Return [X, Y] of the center of cell containing provided text 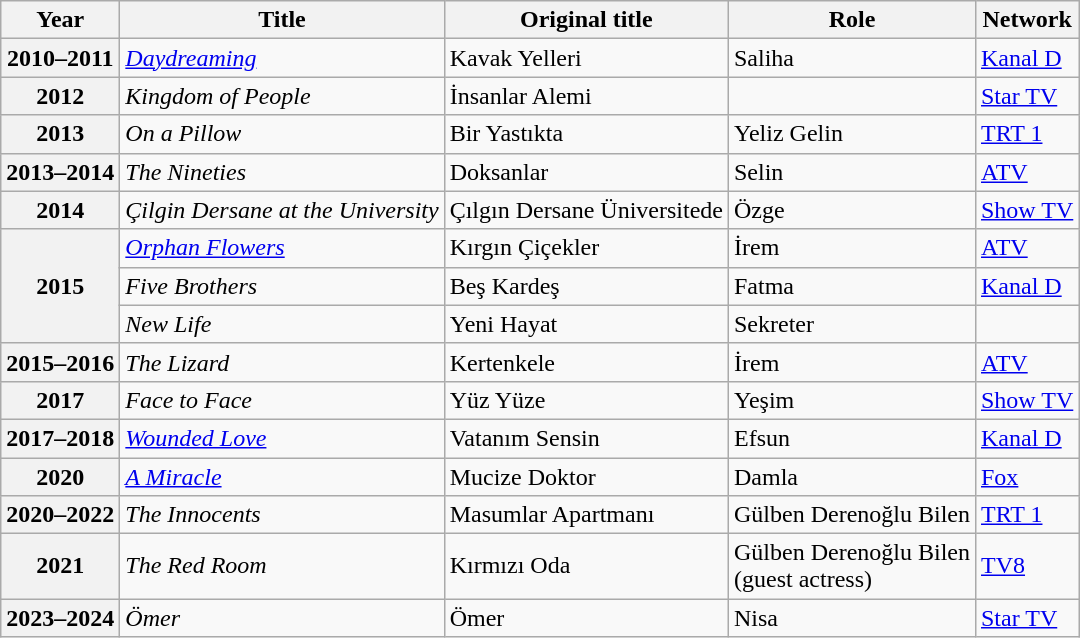
2017 [60, 400]
Çılgın Dersane Üniversitede [586, 210]
Çilgin Dersane at the University [282, 210]
Fox [1026, 477]
Kertenkele [586, 362]
Nisa [852, 618]
The Nineties [282, 172]
2023–2024 [60, 618]
Efsun [852, 438]
Vatanım Sensin [586, 438]
Kırmızı Oda [586, 566]
Bir Yastıkta [586, 134]
Year [60, 20]
2017–2018 [60, 438]
Yeni Hayat [586, 324]
Doksanlar [586, 172]
2021 [60, 566]
Kırgın Çiçekler [586, 248]
İnsanlar Alemi [586, 96]
Beş Kardeş [586, 286]
Yüz Yüze [586, 400]
Fatma [852, 286]
Network [1026, 20]
2020 [60, 477]
The Red Room [282, 566]
The Lizard [282, 362]
Özge [852, 210]
Sekreter [852, 324]
A Miracle [282, 477]
Masumlar Apartmanı [586, 515]
New Life [282, 324]
Yeliz Gelin [852, 134]
Saliha [852, 58]
Kavak Yelleri [586, 58]
2013 [60, 134]
Kingdom of People [282, 96]
2015 [60, 286]
Five Brothers [282, 286]
Role [852, 20]
2010–2011 [60, 58]
Original title [586, 20]
TV8 [1026, 566]
Mucize Doktor [586, 477]
Face to Face [282, 400]
Gülben Derenoğlu Bilen(guest actress) [852, 566]
2015–2016 [60, 362]
Yeşim [852, 400]
Selin [852, 172]
Wounded Love [282, 438]
Title [282, 20]
On a Pillow [282, 134]
2014 [60, 210]
Daydreaming [282, 58]
Damla [852, 477]
2012 [60, 96]
Gülben Derenoğlu Bilen [852, 515]
2020–2022 [60, 515]
The Innocents [282, 515]
Orphan Flowers [282, 248]
2013–2014 [60, 172]
